From the cell containing the given text, extract its center point as (x, y) coordinate. 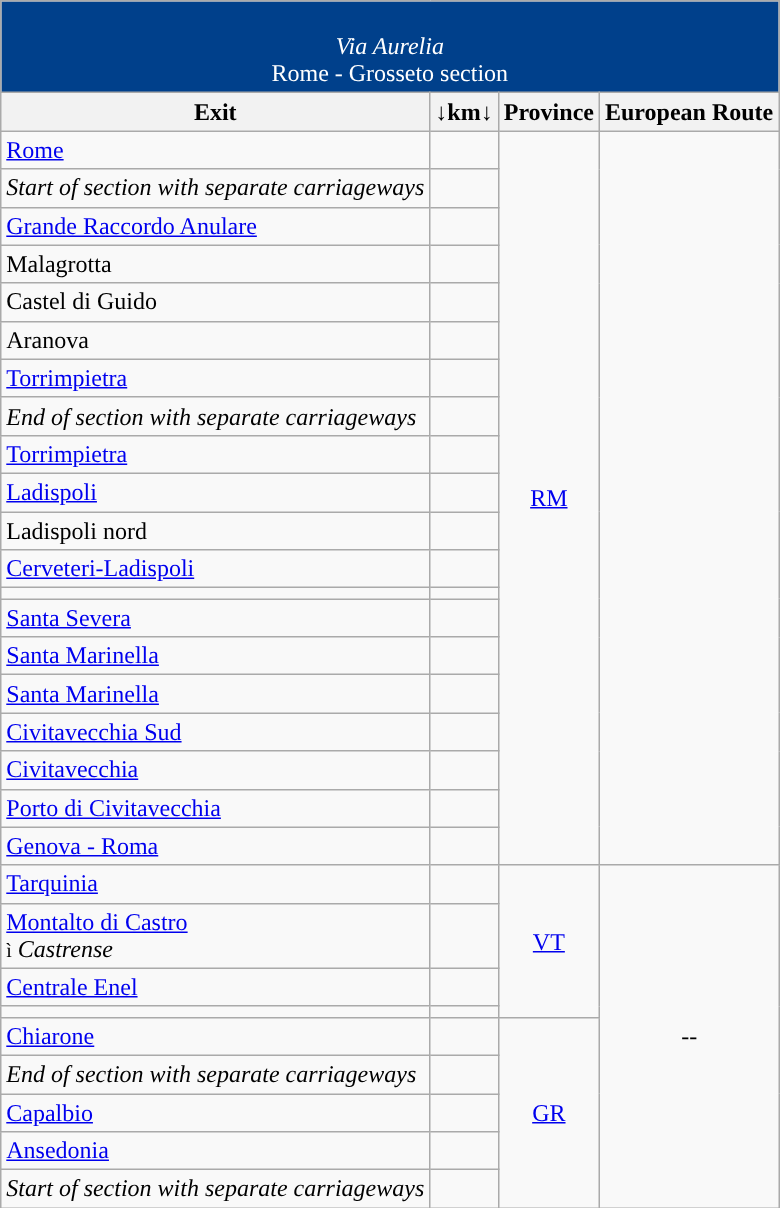
RM (548, 498)
-- (688, 1036)
GR (548, 1112)
Capalbio (216, 1113)
↓km↓ (464, 112)
Via AureliaRome - Grosseto section (390, 47)
Rome (216, 150)
Cerveteri-Ladispoli (216, 569)
Centrale Enel (216, 987)
Malagrotta (216, 264)
Ladispoli (216, 492)
Grande Raccordo Anulare (216, 226)
Civitavecchia (216, 770)
Montalto di Castroì Castrense (216, 936)
VT (548, 941)
Chiarone (216, 1036)
Civitavecchia Sud (216, 732)
Ansedonia (216, 1151)
Castel di Guido (216, 302)
Aranova (216, 340)
Exit (216, 112)
Ladispoli nord (216, 531)
European Route (688, 112)
Province (548, 112)
Tarquinia (216, 884)
Porto di Civitavecchia (216, 808)
Genova - Roma (216, 846)
Santa Severa (216, 618)
